Return (x, y) of the center of cell containing provided text 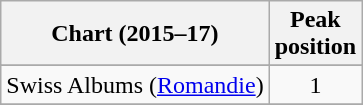
1 (315, 85)
Peakposition (315, 34)
Swiss Albums (Romandie) (135, 85)
Chart (2015–17) (135, 34)
